Pinpoint the cell where the given text exists, returning its (x, y) midpoint coordinate. 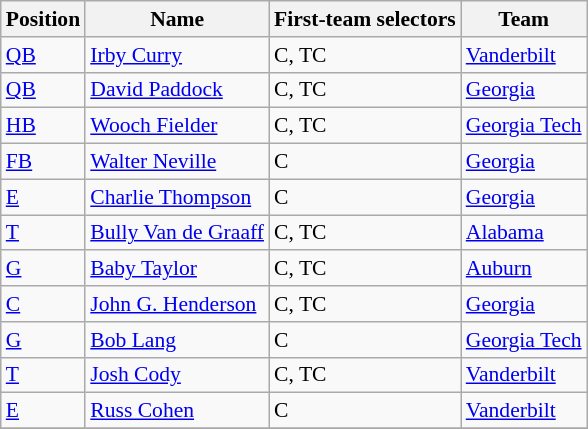
Walter Neville (177, 162)
Alabama (524, 233)
Bully Van de Graaff (177, 233)
Name (177, 19)
First-team selectors (365, 19)
Team (524, 19)
David Paddock (177, 90)
Baby Taylor (177, 269)
Bob Lang (177, 340)
Russ Cohen (177, 411)
Josh Cody (177, 375)
FB (43, 162)
Charlie Thompson (177, 197)
Auburn (524, 269)
Wooch Fielder (177, 126)
Irby Curry (177, 55)
John G. Henderson (177, 304)
HB (43, 126)
Position (43, 19)
